Determine the (X, Y) coordinate at the center of the cell enclosing the given text.  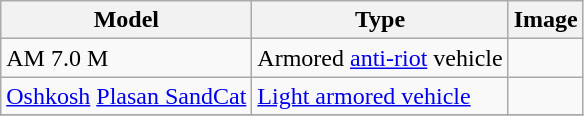
Image (546, 20)
Type (380, 20)
Armored anti-riot vehicle (380, 58)
Oshkosh Plasan SandCat (126, 96)
Light armored vehicle (380, 96)
Model (126, 20)
AM 7.0 M (126, 58)
